Search for the cell housing the specified text and yield its (x, y) center coordinate. 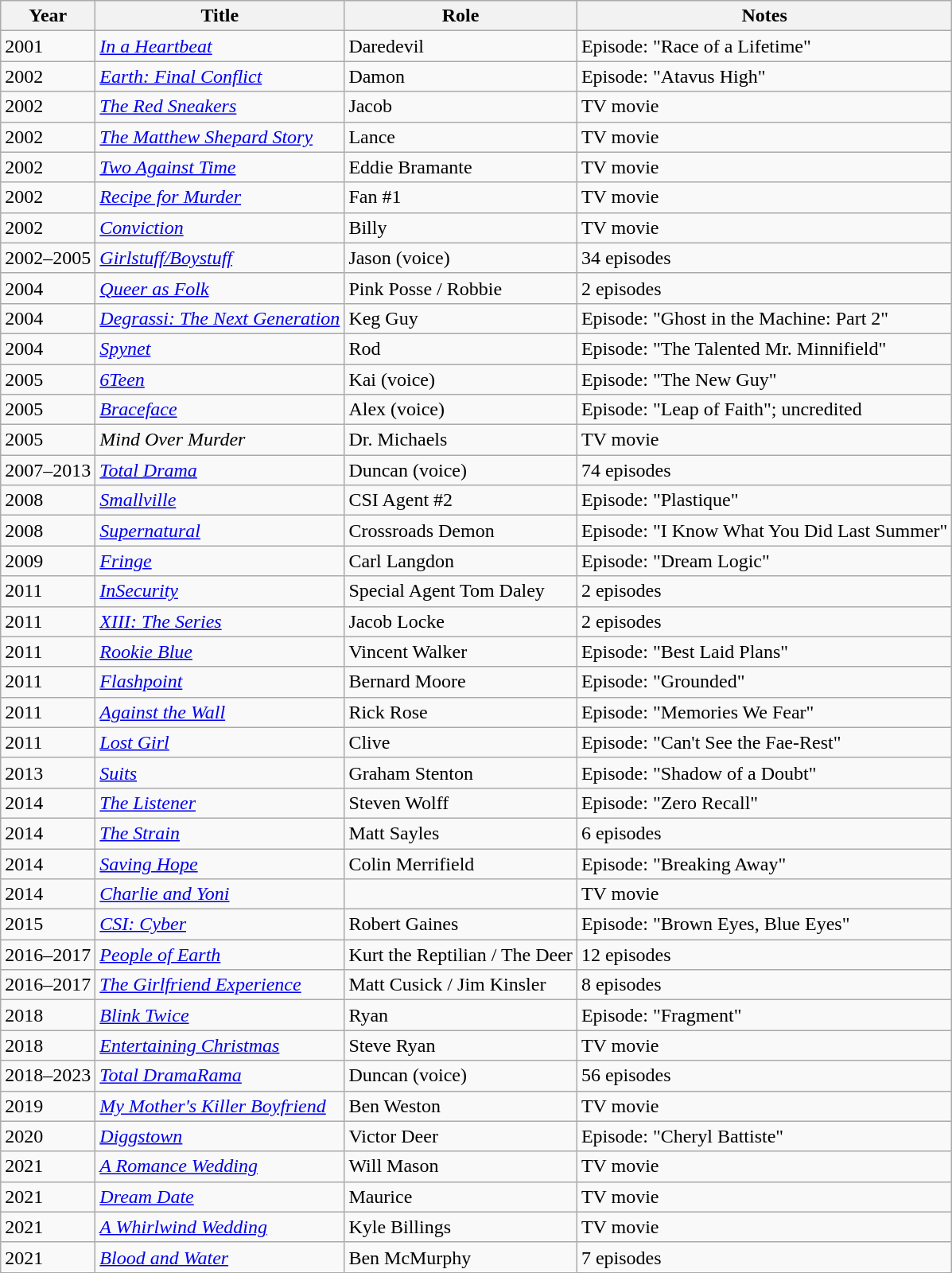
Conviction (220, 228)
Dream Date (220, 1197)
Two Against Time (220, 167)
Matt Cusick / Jim Kinsler (461, 985)
Fan #1 (461, 197)
Total Drama (220, 470)
Carl Langdon (461, 561)
2009 (48, 561)
Daredevil (461, 46)
34 episodes (764, 258)
2018–2023 (48, 1076)
Smallville (220, 500)
Jacob (461, 107)
Episode: "The Talented Mr. Minnifield" (764, 348)
Braceface (220, 410)
Mind Over Murder (220, 440)
Episode: "The New Guy" (764, 380)
Eddie Bramante (461, 167)
CSI Agent #2 (461, 500)
Episode: "Leap of Faith"; uncredited (764, 410)
Fringe (220, 561)
74 episodes (764, 470)
6Teen (220, 380)
Bernard Moore (461, 682)
Steve Ryan (461, 1045)
Blood and Water (220, 1257)
Colin Merrifield (461, 863)
Episode: "Shadow of a Doubt" (764, 773)
Queer as Folk (220, 288)
The Strain (220, 833)
Steven Wolff (461, 803)
Degrassi: The Next Generation (220, 318)
2015 (48, 925)
2013 (48, 773)
Episode: "Ghost in the Machine: Part 2" (764, 318)
Rod (461, 348)
CSI: Cyber (220, 925)
Year (48, 16)
Jacob Locke (461, 621)
Special Agent Tom Daley (461, 591)
In a Heartbeat (220, 46)
Billy (461, 228)
Saving Hope (220, 863)
Alex (voice) (461, 410)
Episode: "Best Laid Plans" (764, 652)
Notes (764, 16)
Episode: "Fragment" (764, 1015)
Supernatural (220, 531)
Ryan (461, 1015)
Episode: "Grounded" (764, 682)
2020 (48, 1136)
Blink Twice (220, 1015)
Role (461, 16)
The Red Sneakers (220, 107)
My Mother's Killer Boyfriend (220, 1106)
Against the Wall (220, 712)
Kai (voice) (461, 380)
Lance (461, 137)
2001 (48, 46)
Charlie and Yoni (220, 894)
Episode: "Breaking Away" (764, 863)
Kyle Billings (461, 1227)
Episode: "Race of a Lifetime" (764, 46)
Rookie Blue (220, 652)
Suits (220, 773)
Lost Girl (220, 742)
Crossroads Demon (461, 531)
Pink Posse / Robbie (461, 288)
2019 (48, 1106)
Episode: "Memories We Fear" (764, 712)
Graham Stenton (461, 773)
Jason (voice) (461, 258)
Matt Sayles (461, 833)
Maurice (461, 1197)
A Whirlwind Wedding (220, 1227)
8 episodes (764, 985)
A Romance Wedding (220, 1166)
Clive (461, 742)
Girlstuff/Boystuff (220, 258)
6 episodes (764, 833)
56 episodes (764, 1076)
Kurt the Reptilian / The Deer (461, 955)
Flashpoint (220, 682)
Episode: "Cheryl Battiste" (764, 1136)
Title (220, 16)
XIII: The Series (220, 621)
2002–2005 (48, 258)
Keg Guy (461, 318)
Episode: "Zero Recall" (764, 803)
Victor Deer (461, 1136)
7 episodes (764, 1257)
Vincent Walker (461, 652)
Episode: "Atavus High" (764, 76)
Dr. Michaels (461, 440)
The Girlfriend Experience (220, 985)
Episode: "Can't See the Fae-Rest" (764, 742)
2007–2013 (48, 470)
Total DramaRama (220, 1076)
Episode: "Dream Logic" (764, 561)
Episode: "I Know What You Did Last Summer" (764, 531)
Rick Rose (461, 712)
Entertaining Christmas (220, 1045)
The Listener (220, 803)
Damon (461, 76)
Episode: "Plastique" (764, 500)
Episode: "Brown Eyes, Blue Eyes" (764, 925)
12 episodes (764, 955)
The Matthew Shepard Story (220, 137)
Recipe for Murder (220, 197)
InSecurity (220, 591)
Will Mason (461, 1166)
Diggstown (220, 1136)
Ben McMurphy (461, 1257)
Earth: Final Conflict (220, 76)
Ben Weston (461, 1106)
Robert Gaines (461, 925)
People of Earth (220, 955)
Spynet (220, 348)
